Locate the cell with the specified text and output its [x, y] center coordinate. 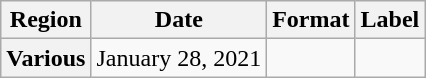
Format [311, 20]
Label [390, 20]
Date [179, 20]
Various [46, 58]
Region [46, 20]
January 28, 2021 [179, 58]
